Search for the cell housing the specified text and yield its (X, Y) center coordinate. 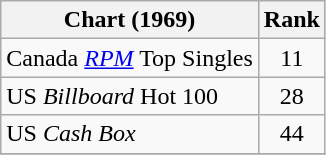
28 (292, 96)
11 (292, 58)
Chart (1969) (130, 20)
44 (292, 134)
Rank (292, 20)
US Cash Box (130, 134)
US Billboard Hot 100 (130, 96)
Canada RPM Top Singles (130, 58)
